Search for the cell housing the specified text and yield its (X, Y) center coordinate. 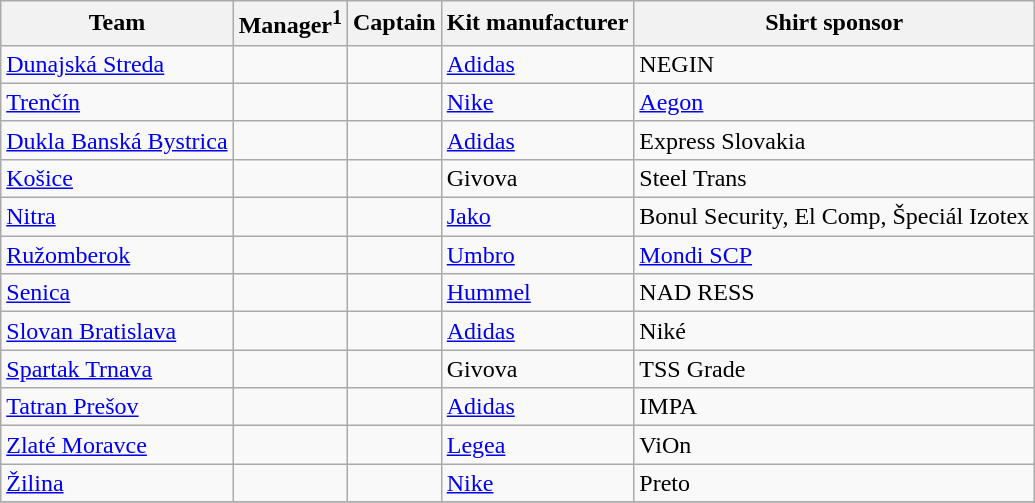
Legea (538, 445)
Express Slovakia (834, 140)
Bonul Security, El Comp, Špeciál Izotex (834, 217)
NAD RESS (834, 293)
Shirt sponsor (834, 24)
ViOn (834, 445)
Steel Trans (834, 178)
Spartak Trnava (117, 369)
Aegon (834, 102)
Slovan Bratislava (117, 331)
Jako (538, 217)
Tatran Prešov (117, 407)
Manager1 (290, 24)
Umbro (538, 255)
Žilina (117, 483)
Mondi SCP (834, 255)
Captain (394, 24)
Team (117, 24)
Dukla Banská Bystrica (117, 140)
Košice (117, 178)
IMPA (834, 407)
Kit manufacturer (538, 24)
NEGIN (834, 64)
Trenčín (117, 102)
Dunajská Streda (117, 64)
Senica (117, 293)
Preto (834, 483)
TSS Grade (834, 369)
Hummel (538, 293)
Nitra (117, 217)
Zlaté Moravce (117, 445)
Ružomberok (117, 255)
Niké (834, 331)
